Detect which cell encompasses the target text, then output its (x, y) center coordinate. 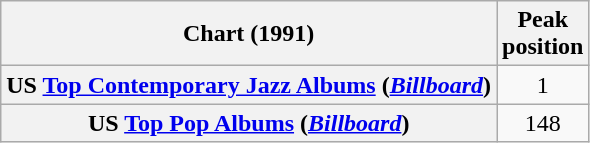
US Top Pop Albums (Billboard) (249, 123)
1 (543, 85)
148 (543, 123)
Peakposition (543, 34)
Chart (1991) (249, 34)
US Top Contemporary Jazz Albums (Billboard) (249, 85)
